Pinpoint the cell where the given text exists, returning its [x, y] midpoint coordinate. 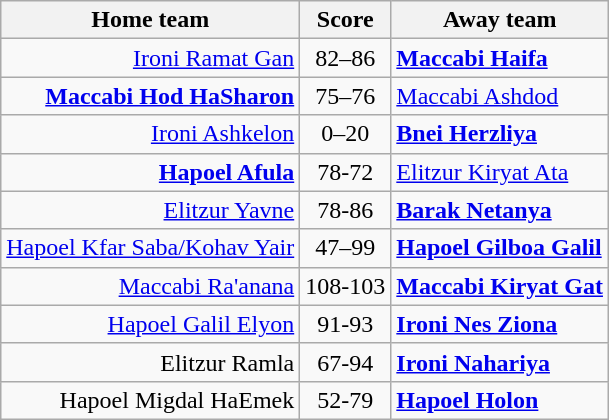
Maccabi Ashdod [500, 96]
Score [346, 20]
Home team [150, 20]
Hapoel Migdal HaEmek [150, 400]
108-103 [346, 286]
52-79 [346, 400]
78-86 [346, 210]
Bnei Herzliya [500, 134]
Hapoel Holon [500, 400]
Maccabi Hod HaSharon [150, 96]
Hapoel Afula [150, 172]
Ironi Nes Ziona [500, 324]
Elitzur Ramla [150, 362]
Barak Netanya [500, 210]
Elitzur Yavne [150, 210]
91-93 [346, 324]
Hapoel Kfar Saba/Kohav Yair [150, 248]
Hapoel Gilboa Galil [500, 248]
Maccabi Kiryat Gat [500, 286]
78-72 [346, 172]
82–86 [346, 58]
47–99 [346, 248]
75–76 [346, 96]
Away team [500, 20]
Ironi Ashkelon [150, 134]
67-94 [346, 362]
0–20 [346, 134]
Hapoel Galil Elyon [150, 324]
Maccabi Ra'anana [150, 286]
Ironi Ramat Gan [150, 58]
Elitzur Kiryat Ata [500, 172]
Maccabi Haifa [500, 58]
Ironi Nahariya [500, 362]
